Return the (X, Y) coordinate for the center point of the cell that contains the specified text.  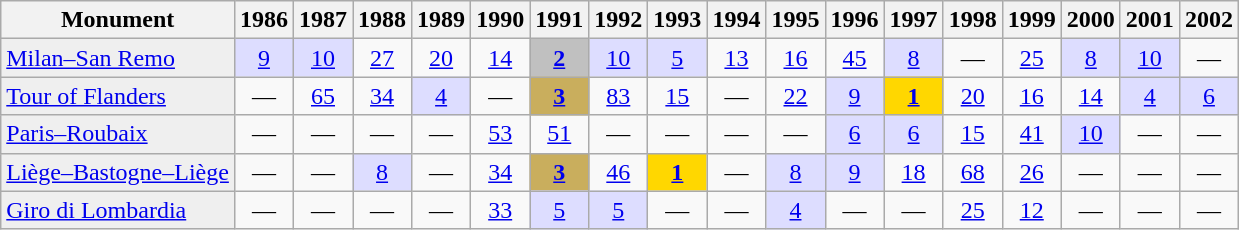
33 (500, 210)
2 (560, 58)
1986 (264, 20)
Liège–Bastogne–Liège (118, 172)
51 (560, 134)
1993 (678, 20)
68 (972, 172)
27 (382, 58)
41 (1032, 134)
1995 (796, 20)
Giro di Lombardia (118, 210)
1991 (560, 20)
45 (854, 58)
1997 (914, 20)
13 (736, 58)
1989 (442, 20)
Monument (118, 20)
Tour of Flanders (118, 96)
2000 (1090, 20)
26 (1032, 172)
2002 (1208, 20)
83 (618, 96)
1998 (972, 20)
1999 (1032, 20)
46 (618, 172)
1988 (382, 20)
1994 (736, 20)
1990 (500, 20)
22 (796, 96)
1987 (322, 20)
2001 (1150, 20)
12 (1032, 210)
Paris–Roubaix (118, 134)
Milan–San Remo (118, 58)
53 (500, 134)
65 (322, 96)
1992 (618, 20)
18 (914, 172)
1996 (854, 20)
